Provide the [x, y] coordinate of the cell's center where the given text is located.  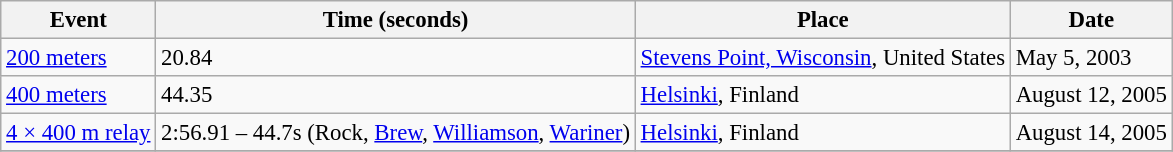
Place [822, 20]
400 meters [78, 95]
May 5, 2003 [1091, 58]
Date [1091, 20]
Stevens Point, Wisconsin, United States [822, 58]
Event [78, 20]
August 14, 2005 [1091, 133]
200 meters [78, 58]
20.84 [396, 58]
4 × 400 m relay [78, 133]
2:56.91 – 44.7s (Rock, Brew, Williamson, Wariner) [396, 133]
August 12, 2005 [1091, 95]
44.35 [396, 95]
Time (seconds) [396, 20]
